Search for the cell housing the specified text and yield its (X, Y) center coordinate. 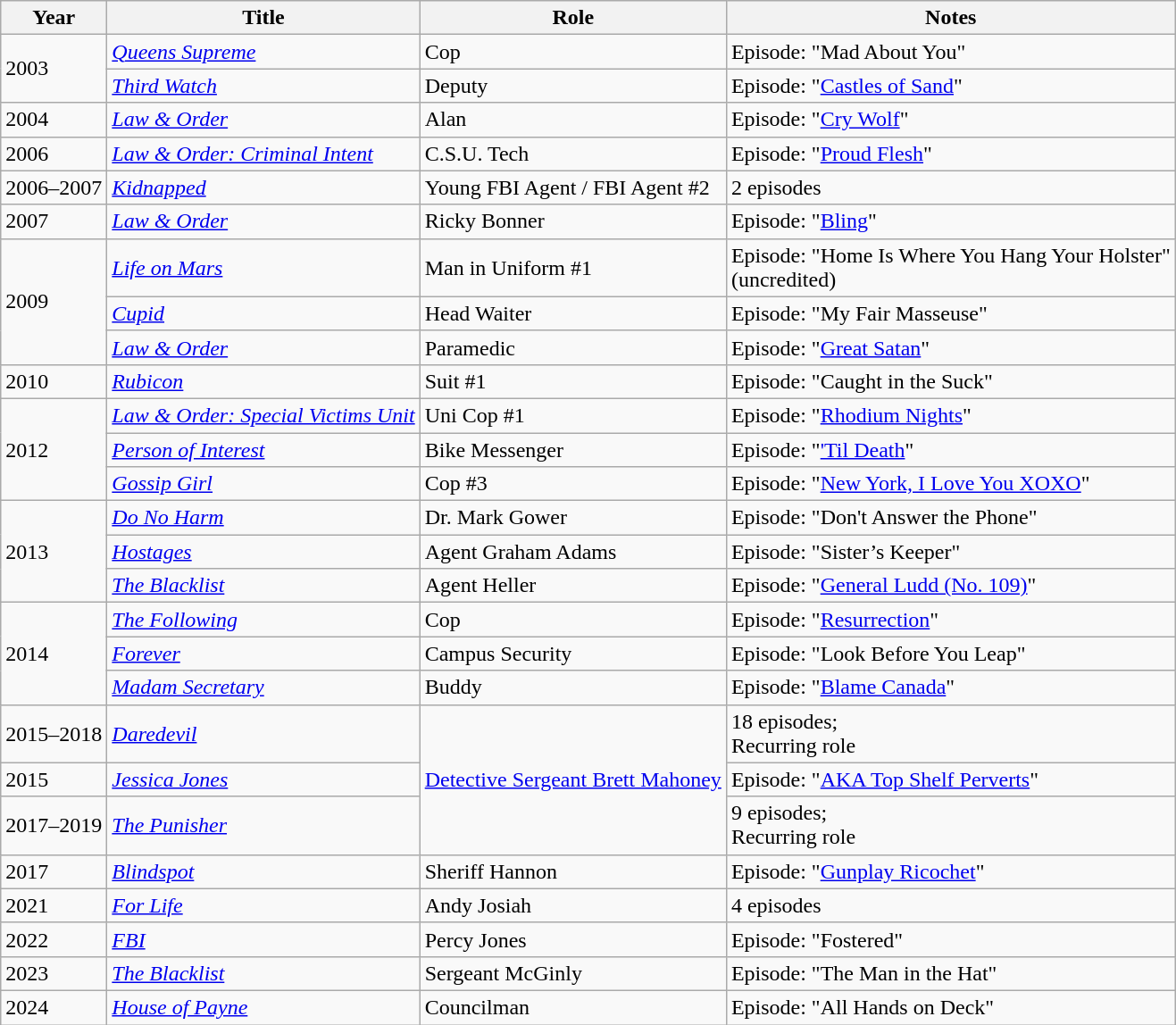
2023 (54, 973)
Episode: "Home Is Where You Hang Your Holster" (uncredited) (950, 268)
Bike Messenger (573, 449)
Daredevil (263, 734)
Dr. Mark Gower (573, 518)
2006–2007 (54, 187)
2003 (54, 69)
Blindspot (263, 871)
Episode: "'Til Death" (950, 449)
Madam Secretary (263, 687)
Andy Josiah (573, 905)
Episode: "Caught in the Suck" (950, 381)
Detective Sergeant Brett Mahoney (573, 779)
2007 (54, 221)
Young FBI Agent / FBI Agent #2 (573, 187)
FBI (263, 939)
2009 (54, 302)
Councilman (573, 1007)
Paramedic (573, 347)
Episode: "New York, I Love You XOXO" (950, 484)
9 episodes;Recurring role (950, 825)
Episode: "All Hands on Deck" (950, 1007)
Cop #3 (573, 484)
2012 (54, 449)
Do No Harm (263, 518)
Uni Cop #1 (573, 415)
For Life (263, 905)
Sergeant McGinly (573, 973)
Life on Mars (263, 268)
4 episodes (950, 905)
Person of Interest (263, 449)
Ricky Bonner (573, 221)
2024 (54, 1007)
Suit #1 (573, 381)
Kidnapped (263, 187)
House of Payne (263, 1007)
Episode: "Gunplay Ricochet" (950, 871)
Episode: "AKA Top Shelf Perverts" (950, 779)
2021 (54, 905)
2010 (54, 381)
2017 (54, 871)
2022 (54, 939)
The Punisher (263, 825)
Episode: "My Fair Masseuse" (950, 313)
Episode: "Rhodium Nights" (950, 415)
Episode: "Bling" (950, 221)
Agent Heller (573, 586)
Notes (950, 18)
2015–2018 (54, 734)
Rubicon (263, 381)
Episode: "Don't Answer the Phone" (950, 518)
2004 (54, 120)
Head Waiter (573, 313)
Campus Security (573, 654)
Year (54, 18)
Episode: "Cry Wolf" (950, 120)
Episode: "Castles of Sand" (950, 86)
2006 (54, 154)
Episode: "Proud Flesh" (950, 154)
Third Watch (263, 86)
Man in Uniform #1 (573, 268)
Sheriff Hannon (573, 871)
Role (573, 18)
Law & Order: Criminal Intent (263, 154)
Episode: "The Man in the Hat" (950, 973)
Buddy (573, 687)
Episode: "Resurrection" (950, 620)
Episode: "Blame Canada" (950, 687)
2014 (54, 654)
The Following (263, 620)
2013 (54, 552)
Cupid (263, 313)
Forever (263, 654)
Percy Jones (573, 939)
Gossip Girl (263, 484)
18 episodes;Recurring role (950, 734)
Episode: "Great Satan" (950, 347)
Deputy (573, 86)
2015 (54, 779)
2 episodes (950, 187)
C.S.U. Tech (573, 154)
Episode: "Look Before You Leap" (950, 654)
Law & Order: Special Victims Unit (263, 415)
Agent Graham Adams (573, 552)
Alan (573, 120)
Title (263, 18)
Episode: "Fostered" (950, 939)
Episode: "Mad About You" (950, 52)
Episode: "Sister’s Keeper" (950, 552)
Jessica Jones (263, 779)
2017–2019 (54, 825)
Queens Supreme (263, 52)
Hostages (263, 552)
Episode: "General Ludd (No. 109)" (950, 586)
